Detect which cell encompasses the target text, then output its (x, y) center coordinate. 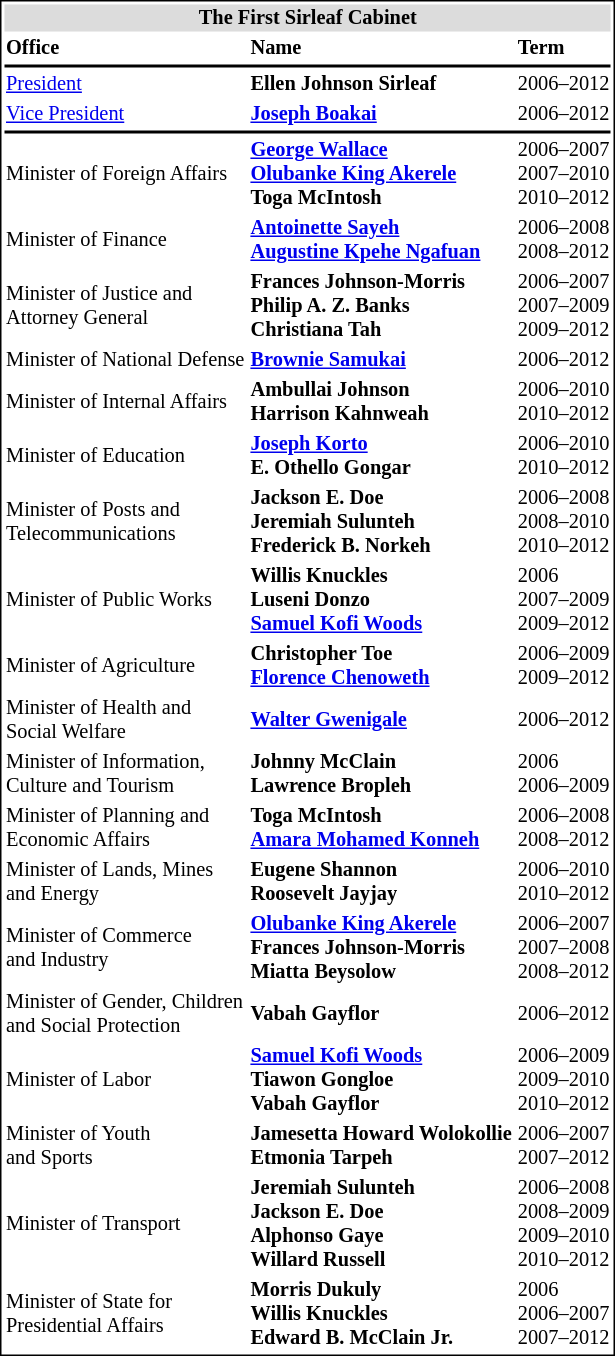
2006–20072007–20102010–2012 (564, 174)
Minister of Commerceand Industry (124, 948)
20062006–2009 (564, 774)
Minister of National Defense (124, 360)
2006–20082008–20092009–20102010–2012 (564, 1224)
Minister of Posts andTelecommunications (124, 522)
George WallaceOlubanke King AkereleToga McIntosh (381, 174)
Name (381, 48)
Antoinette SayehAugustine Kpehe Ngafuan (381, 240)
Minister of Transport (124, 1224)
Walter Gwenigale (381, 720)
Jeremiah SuluntehJackson E. DoeAlphonso GayeWillard Russell (381, 1224)
Minister of Planning andEconomic Affairs (124, 828)
Minister of Education (124, 456)
Ambullai JohnsonHarrison Kahnweah (381, 402)
Office (124, 48)
Eugene ShannonRoosevelt Jayjay (381, 882)
Minister of Health andSocial Welfare (124, 720)
Minister of Foreign Affairs (124, 174)
Minister of Justice andAttorney General (124, 306)
Term (564, 48)
2006–20092009–20102010–2012 (564, 1080)
2006–20082008–20102010–2012 (564, 522)
Brownie Samukai (381, 360)
Minister of Labor (124, 1080)
Minister of State forPresidential Affairs (124, 1314)
2006–20072007–20092009–2012 (564, 306)
Vice President (124, 114)
2006–20092009–2012 (564, 666)
Minister of Youthand Sports (124, 1146)
Joseph KortoE. Othello Gongar (381, 456)
Frances Johnson-MorrisPhilip A. Z. BanksChristiana Tah (381, 306)
President (124, 84)
Johnny McClainLawrence Bropleh (381, 774)
Jackson E. DoeJeremiah SuluntehFrederick B. Norkeh (381, 522)
Christopher ToeFlorence Chenoweth (381, 666)
20062007–20092009–2012 (564, 600)
Minister of Public Works (124, 600)
Minister of Information,Culture and Tourism (124, 774)
Willis KnucklesLuseni DonzoSamuel Kofi Woods (381, 600)
Minister of Finance (124, 240)
Olubanke King AkereleFrances Johnson-MorrisMiatta Beysolow (381, 948)
Minister of Gender, Childrenand Social Protection (124, 1014)
20062006–20072007–2012 (564, 1314)
Minister of Lands, Minesand Energy (124, 882)
Minister of Agriculture (124, 666)
Jamesetta Howard WolokollieEtmonia Tarpeh (381, 1146)
Vabah Gayflor (381, 1014)
Joseph Boakai (381, 114)
The First Sirleaf Cabinet (307, 18)
2006–20072007–2012 (564, 1146)
Samuel Kofi WoodsTiawon GongloeVabah Gayflor (381, 1080)
Minister of Internal Affairs (124, 402)
Morris DukulyWillis KnucklesEdward B. McClain Jr. (381, 1314)
Ellen Johnson Sirleaf (381, 84)
2006–20072007–20082008–2012 (564, 948)
Toga McIntoshAmara Mohamed Konneh (381, 828)
